Detect which cell encompasses the target text, then output its (x, y) center coordinate. 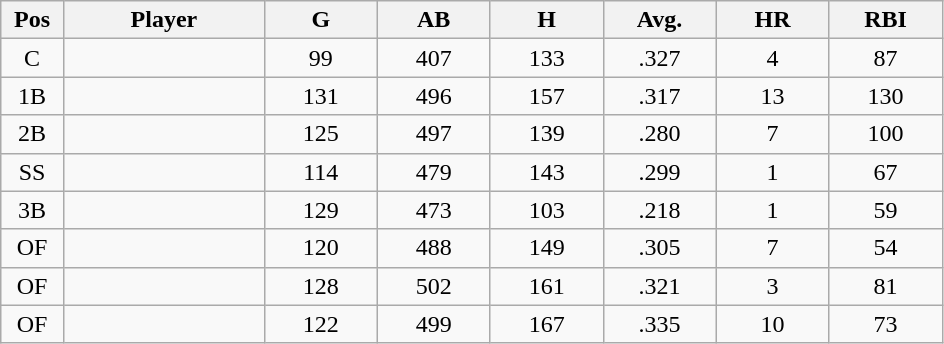
73 (886, 324)
.218 (660, 210)
488 (434, 248)
SS (32, 172)
Avg. (660, 20)
G (320, 20)
407 (434, 58)
125 (320, 134)
496 (434, 96)
Pos (32, 20)
Player (164, 20)
133 (546, 58)
99 (320, 58)
.299 (660, 172)
10 (772, 324)
54 (886, 248)
157 (546, 96)
149 (546, 248)
502 (434, 286)
1B (32, 96)
.321 (660, 286)
100 (886, 134)
2B (32, 134)
129 (320, 210)
161 (546, 286)
13 (772, 96)
130 (886, 96)
103 (546, 210)
59 (886, 210)
499 (434, 324)
479 (434, 172)
122 (320, 324)
497 (434, 134)
.305 (660, 248)
.280 (660, 134)
167 (546, 324)
4 (772, 58)
3B (32, 210)
.335 (660, 324)
128 (320, 286)
C (32, 58)
81 (886, 286)
.327 (660, 58)
.317 (660, 96)
143 (546, 172)
AB (434, 20)
87 (886, 58)
67 (886, 172)
114 (320, 172)
H (546, 20)
139 (546, 134)
473 (434, 210)
131 (320, 96)
RBI (886, 20)
120 (320, 248)
HR (772, 20)
3 (772, 286)
